Find where the given text appears and provide that cell's center as [x, y] coordinate. 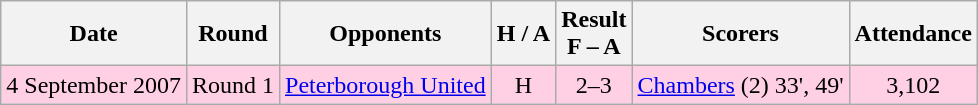
Peterborough United [386, 85]
2–3 [594, 85]
3,102 [913, 85]
H [523, 85]
H / A [523, 34]
ResultF – A [594, 34]
Round [232, 34]
Round 1 [232, 85]
Attendance [913, 34]
4 September 2007 [94, 85]
Date [94, 34]
Scorers [740, 34]
Opponents [386, 34]
Chambers (2) 33', 49' [740, 85]
